Detect which cell encompasses the target text, then output its (x, y) center coordinate. 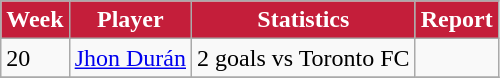
Jhon Durán (130, 58)
Report (456, 20)
20 (35, 58)
Week (35, 20)
Statistics (304, 20)
2 goals vs Toronto FC (304, 58)
Player (130, 20)
